Detect which cell encompasses the target text, then output its [x, y] center coordinate. 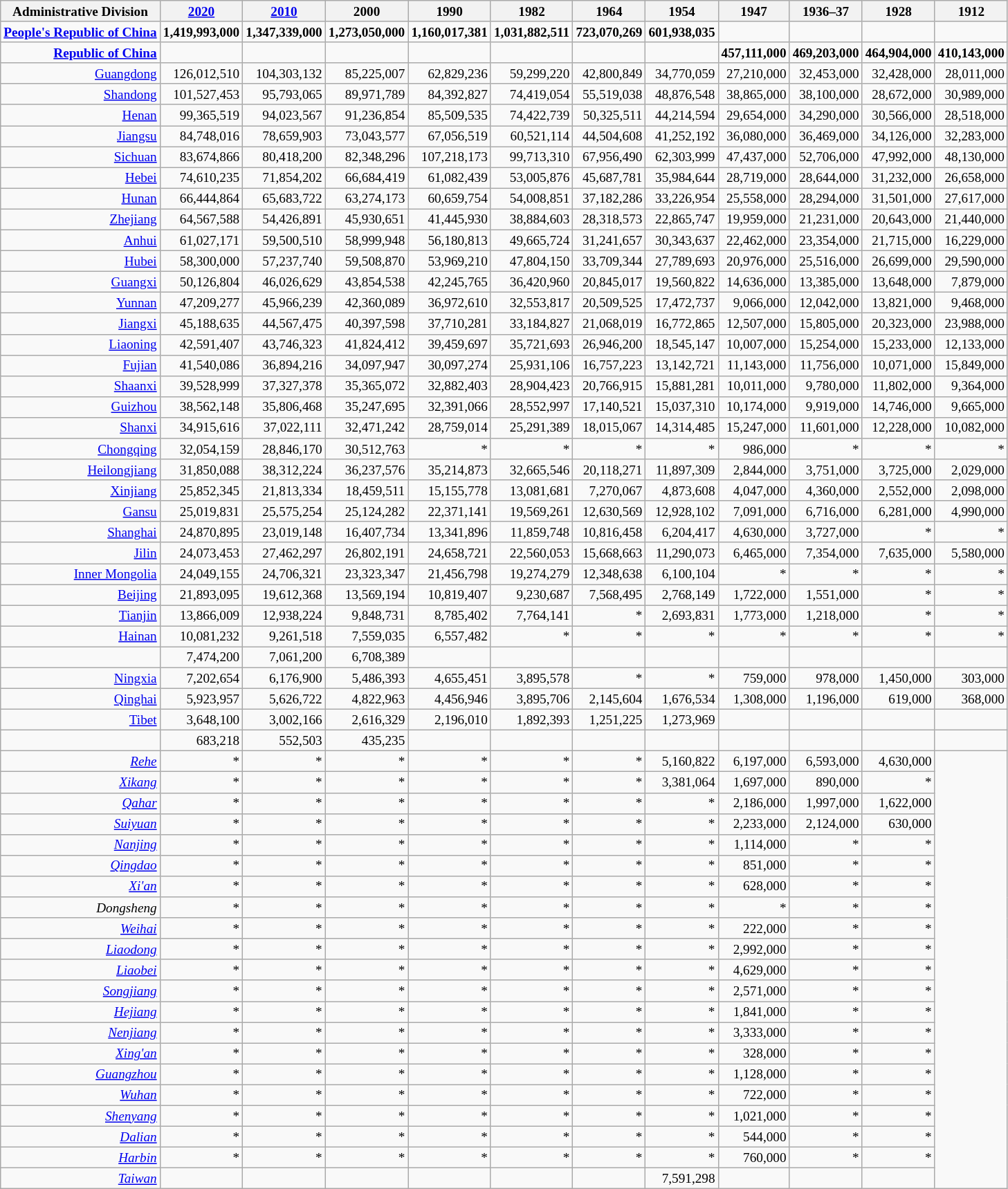
16,772,865 [682, 324]
34,126,000 [898, 136]
Taiwan [80, 1178]
6,708,389 [367, 657]
Hejiang [80, 1011]
29,590,000 [971, 261]
1,308,000 [754, 699]
21,715,000 [898, 240]
34,097,947 [367, 365]
2010 [284, 11]
36,080,000 [754, 136]
Guangzhou [80, 1074]
1,031,882,511 [531, 32]
7,474,200 [201, 657]
457,111,000 [754, 53]
32,428,000 [898, 73]
33,226,954 [682, 199]
722,000 [754, 1095]
978,000 [826, 678]
26,658,000 [971, 178]
Heilongjiang [80, 470]
38,562,148 [201, 407]
2,186,000 [754, 803]
10,174,000 [754, 407]
2,844,000 [754, 470]
24,049,155 [201, 573]
27,617,000 [971, 199]
2,616,329 [367, 719]
84,392,827 [450, 94]
368,000 [971, 699]
1,160,017,381 [450, 32]
8,785,402 [450, 616]
16,407,734 [367, 532]
58,999,948 [367, 240]
25,575,254 [284, 511]
3,002,166 [284, 719]
12,133,000 [971, 344]
36,237,576 [367, 470]
Dalian [80, 1136]
91,236,854 [367, 115]
13,341,896 [450, 532]
Gansu [80, 511]
1,676,534 [682, 699]
Suiyuan [80, 824]
1,892,393 [531, 719]
1,622,000 [898, 803]
28,318,573 [609, 219]
Liaodong [80, 949]
12,348,638 [609, 573]
22,865,747 [682, 219]
21,068,019 [609, 324]
10,816,458 [609, 532]
25,291,389 [531, 427]
60,521,114 [531, 136]
1,114,000 [754, 845]
Guizhou [80, 407]
1,450,000 [898, 678]
19,612,368 [284, 594]
4,655,451 [450, 678]
552,503 [284, 740]
25,516,000 [826, 261]
2,145,604 [609, 699]
1,021,000 [754, 1116]
15,247,000 [754, 427]
12,938,224 [284, 616]
42,800,849 [609, 73]
3,895,578 [531, 678]
23,988,000 [971, 324]
43,746,323 [284, 344]
45,966,239 [284, 303]
23,019,148 [284, 532]
9,665,000 [971, 407]
20,323,000 [898, 324]
10,082,000 [971, 427]
19,569,261 [531, 511]
7,559,035 [367, 636]
22,560,053 [531, 553]
23,323,347 [367, 573]
5,580,000 [971, 553]
54,008,851 [531, 199]
2,693,831 [682, 616]
Tianjin [80, 616]
Qinghai [80, 699]
4,047,000 [754, 490]
Wuhan [80, 1095]
24,658,721 [450, 553]
18,459,511 [367, 490]
13,081,681 [531, 490]
544,000 [754, 1136]
66,684,419 [367, 178]
619,000 [898, 699]
27,210,000 [754, 73]
35,214,873 [450, 470]
45,188,635 [201, 324]
2,571,000 [754, 990]
45,687,781 [609, 178]
9,066,000 [754, 303]
7,764,141 [531, 616]
2,196,010 [450, 719]
12,928,102 [682, 511]
42,591,407 [201, 344]
25,852,345 [201, 490]
99,365,519 [201, 115]
7,202,654 [201, 678]
1,841,000 [754, 1011]
25,931,106 [531, 365]
2,029,000 [971, 470]
1928 [898, 11]
1,347,339,000 [284, 32]
Hainan [80, 636]
2,098,000 [971, 490]
1,251,225 [609, 719]
12,507,000 [754, 324]
Shenyang [80, 1116]
9,780,000 [826, 386]
36,420,960 [531, 282]
21,456,798 [450, 573]
34,915,616 [201, 427]
48,876,548 [682, 94]
1,218,000 [826, 616]
11,143,000 [754, 365]
107,218,173 [450, 157]
30,343,637 [682, 240]
6,593,000 [826, 762]
89,971,789 [367, 94]
Songjiang [80, 990]
95,793,065 [284, 94]
21,440,000 [971, 219]
28,552,997 [531, 407]
15,254,000 [826, 344]
Shanxi [80, 427]
Hunan [80, 199]
Xing'an [80, 1053]
Tibet [80, 719]
28,518,000 [971, 115]
39,528,999 [201, 386]
63,274,173 [367, 199]
5,486,393 [367, 678]
84,748,016 [201, 136]
21,231,000 [826, 219]
13,142,721 [682, 365]
60,659,754 [450, 199]
7,354,000 [826, 553]
38,865,000 [754, 94]
1912 [971, 11]
13,866,009 [201, 616]
Chongqing [80, 449]
410,143,000 [971, 53]
16,757,223 [609, 365]
6,176,900 [284, 678]
38,100,000 [826, 94]
Guangdong [80, 73]
13,569,194 [367, 594]
15,037,310 [682, 407]
1,273,050,000 [367, 32]
61,027,171 [201, 240]
15,849,000 [971, 365]
2,233,000 [754, 824]
Nanjing [80, 845]
32,471,242 [367, 427]
64,567,588 [201, 219]
2,992,000 [754, 949]
20,509,525 [609, 303]
Fujian [80, 365]
19,959,000 [754, 219]
30,566,000 [898, 115]
45,930,651 [367, 219]
4,360,000 [826, 490]
61,082,439 [450, 178]
1,196,000 [826, 699]
328,000 [754, 1053]
Weihai [80, 928]
14,314,485 [682, 427]
47,209,277 [201, 303]
People's Republic of China [80, 32]
37,022,111 [284, 427]
Dongsheng [80, 907]
2000 [367, 11]
33,184,827 [531, 324]
24,073,453 [201, 553]
32,283,000 [971, 136]
35,806,468 [284, 407]
Nenjiang [80, 1032]
58,300,000 [201, 261]
48,130,000 [971, 157]
26,946,200 [609, 344]
27,789,693 [682, 261]
Qahar [80, 803]
4,873,608 [682, 490]
9,919,000 [826, 407]
30,512,763 [367, 449]
19,274,279 [531, 573]
14,636,000 [754, 282]
78,659,903 [284, 136]
62,303,999 [682, 157]
11,897,309 [682, 470]
Rehe [80, 762]
2020 [201, 11]
1,551,000 [826, 594]
16,229,000 [971, 240]
52,706,000 [826, 157]
Beijing [80, 594]
Republic of China [80, 53]
74,419,054 [531, 94]
15,155,778 [450, 490]
890,000 [826, 782]
6,557,482 [450, 636]
17,140,521 [609, 407]
99,713,310 [531, 157]
67,056,519 [450, 136]
851,000 [754, 865]
36,972,610 [450, 303]
Jilin [80, 553]
3,333,000 [754, 1032]
628,000 [754, 886]
Sichuan [80, 157]
85,225,007 [367, 73]
39,459,697 [450, 344]
1954 [682, 11]
28,294,000 [826, 199]
15,881,281 [682, 386]
9,230,687 [531, 594]
15,805,000 [826, 324]
41,445,930 [450, 219]
222,000 [754, 928]
630,000 [898, 824]
22,462,000 [754, 240]
40,397,598 [367, 324]
28,904,423 [531, 386]
11,859,748 [531, 532]
126,012,510 [201, 73]
469,203,000 [826, 53]
26,699,000 [898, 261]
Ningxia [80, 678]
3,895,706 [531, 699]
11,601,000 [826, 427]
11,290,073 [682, 553]
30,989,000 [971, 94]
1,128,000 [754, 1074]
5,160,822 [682, 762]
4,629,000 [754, 970]
28,719,000 [754, 178]
50,126,804 [201, 282]
11,756,000 [826, 365]
1947 [754, 11]
760,000 [754, 1157]
31,850,088 [201, 470]
1982 [531, 11]
57,237,740 [284, 261]
74,610,235 [201, 178]
21,813,334 [284, 490]
74,422,739 [531, 115]
7,635,000 [898, 553]
7,591,298 [682, 1178]
13,648,000 [898, 282]
29,654,000 [754, 115]
986,000 [754, 449]
53,969,210 [450, 261]
24,706,321 [284, 573]
7,270,067 [609, 490]
62,829,236 [450, 73]
2,124,000 [826, 824]
15,233,000 [898, 344]
303,000 [971, 678]
35,365,072 [367, 386]
13,385,000 [826, 282]
38,312,224 [284, 470]
10,011,000 [754, 386]
41,824,412 [367, 344]
56,180,813 [450, 240]
12,228,000 [898, 427]
66,444,864 [201, 199]
601,938,035 [682, 32]
18,015,067 [609, 427]
32,553,817 [531, 303]
83,674,866 [201, 157]
Shandong [80, 94]
25,124,282 [367, 511]
38,884,603 [531, 219]
Liaobei [80, 970]
32,391,066 [450, 407]
82,348,296 [367, 157]
1,773,000 [754, 616]
36,469,000 [826, 136]
46,026,629 [284, 282]
15,668,663 [609, 553]
27,462,297 [284, 553]
32,054,159 [201, 449]
37,710,281 [450, 324]
Jiangxi [80, 324]
32,882,403 [450, 386]
20,643,000 [898, 219]
34,770,059 [682, 73]
Xi'an [80, 886]
1,419,993,000 [201, 32]
Hebei [80, 178]
28,759,014 [450, 427]
1,997,000 [826, 803]
Inner Mongolia [80, 573]
6,204,417 [682, 532]
6,716,000 [826, 511]
Zhejiang [80, 219]
6,281,000 [898, 511]
9,468,000 [971, 303]
12,042,000 [826, 303]
11,802,000 [898, 386]
17,472,737 [682, 303]
12,630,569 [609, 511]
1990 [450, 11]
20,118,271 [609, 470]
37,327,378 [284, 386]
20,976,000 [754, 261]
Guangxi [80, 282]
44,504,608 [609, 136]
Xinjiang [80, 490]
20,766,915 [609, 386]
42,245,765 [450, 282]
41,252,192 [682, 136]
28,846,170 [284, 449]
1,697,000 [754, 782]
6,100,104 [682, 573]
7,061,200 [284, 657]
4,456,946 [450, 699]
Shaanxi [80, 386]
9,848,731 [367, 616]
9,261,518 [284, 636]
25,019,831 [201, 511]
2,768,149 [682, 594]
13,821,000 [898, 303]
41,540,086 [201, 365]
18,545,147 [682, 344]
Hubei [80, 261]
28,644,000 [826, 178]
683,218 [201, 740]
7,091,000 [754, 511]
28,672,000 [898, 94]
3,751,000 [826, 470]
10,007,000 [754, 344]
47,437,000 [754, 157]
22,371,141 [450, 511]
Shanghai [80, 532]
19,560,822 [682, 282]
5,626,722 [284, 699]
3,381,064 [682, 782]
Anhui [80, 240]
53,005,876 [531, 178]
35,984,644 [682, 178]
6,465,000 [754, 553]
3,725,000 [898, 470]
723,070,269 [609, 32]
59,508,870 [367, 261]
33,709,344 [609, 261]
32,665,546 [531, 470]
49,665,724 [531, 240]
1964 [609, 11]
85,509,535 [450, 115]
Yunnan [80, 303]
47,804,150 [531, 261]
7,879,000 [971, 282]
94,023,567 [284, 115]
32,453,000 [826, 73]
4,822,963 [367, 699]
23,354,000 [826, 240]
Harbin [80, 1157]
44,214,594 [682, 115]
80,418,200 [284, 157]
36,894,216 [284, 365]
26,802,191 [367, 553]
14,746,000 [898, 407]
20,845,017 [609, 282]
71,854,202 [284, 178]
Xikang [80, 782]
25,558,000 [754, 199]
4,990,000 [971, 511]
435,235 [367, 740]
73,043,577 [367, 136]
47,992,000 [898, 157]
1,722,000 [754, 594]
7,568,495 [609, 594]
30,097,274 [450, 365]
464,904,000 [898, 53]
65,683,722 [284, 199]
35,247,695 [367, 407]
31,501,000 [898, 199]
Qingdao [80, 865]
1,273,969 [682, 719]
10,819,407 [450, 594]
59,500,510 [284, 240]
1936–37 [826, 11]
24,870,895 [201, 532]
5,923,957 [201, 699]
28,011,000 [971, 73]
Henan [80, 115]
34,290,000 [826, 115]
101,527,453 [201, 94]
9,364,000 [971, 386]
43,854,538 [367, 282]
Administrative Division [80, 11]
50,325,511 [609, 115]
67,956,490 [609, 157]
37,182,286 [609, 199]
104,303,132 [284, 73]
31,241,657 [609, 240]
31,232,000 [898, 178]
Liaoning [80, 344]
6,197,000 [754, 762]
44,567,475 [284, 324]
55,519,038 [609, 94]
54,426,891 [284, 219]
3,727,000 [826, 532]
21,893,095 [201, 594]
42,360,089 [367, 303]
Jiangsu [80, 136]
59,299,220 [531, 73]
10,071,000 [898, 365]
3,648,100 [201, 719]
2,552,000 [898, 490]
759,000 [754, 678]
35,721,693 [531, 344]
10,081,232 [201, 636]
